Output the [x, y] coordinate of the center of the cell containing the given text.  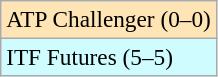
ITF Futures (5–5) [108, 57]
ATP Challenger (0–0) [108, 19]
